Search for the cell housing the specified text and yield its [x, y] center coordinate. 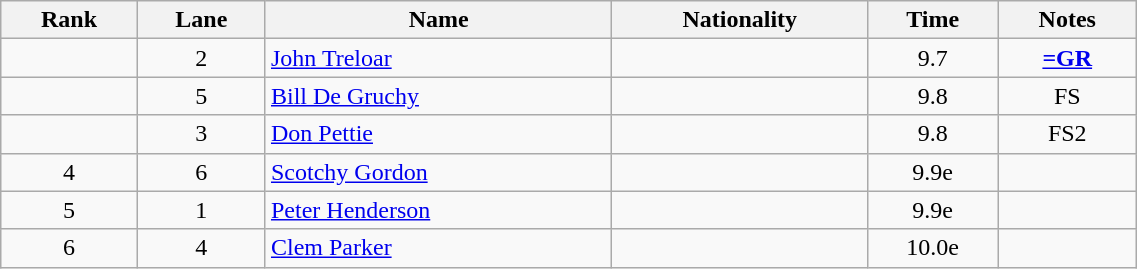
9.7 [933, 58]
John Treloar [438, 58]
Peter Henderson [438, 210]
=GR [1068, 58]
Lane [201, 20]
Time [933, 20]
3 [201, 134]
FS [1068, 96]
Bill De Gruchy [438, 96]
FS2 [1068, 134]
Scotchy Gordon [438, 172]
Don Pettie [438, 134]
10.0e [933, 248]
Clem Parker [438, 248]
Rank [69, 20]
Nationality [740, 20]
Name [438, 20]
2 [201, 58]
1 [201, 210]
Notes [1068, 20]
